Locate the cell with the specified text and output its (X, Y) center coordinate. 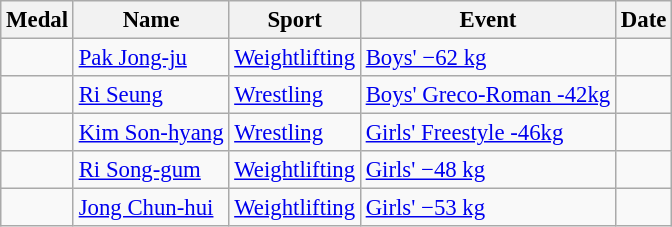
Medal (38, 20)
Event (488, 20)
Boys' −62 kg (488, 58)
Ri Song-gum (151, 170)
Boys' Greco-Roman -42kg (488, 95)
Name (151, 20)
Ri Seung (151, 95)
Girls' Freestyle -46kg (488, 133)
Jong Chun-hui (151, 208)
Pak Jong-ju (151, 58)
Girls' −48 kg (488, 170)
Sport (295, 20)
Date (644, 20)
Girls' −53 kg (488, 208)
Kim Son-hyang (151, 133)
